Locate the cell with the specified text and output its [X, Y] center coordinate. 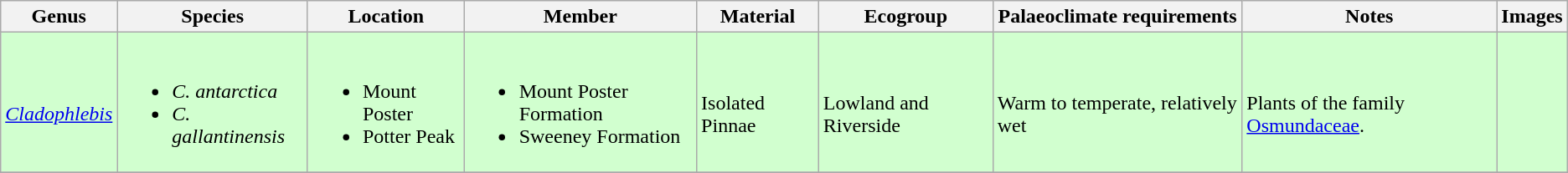
Plants of the family Osmundaceae. [1369, 102]
Material [758, 17]
Notes [1369, 17]
Warm to temperate, relatively wet [1117, 102]
C. antarcticaC. gallantinensis [213, 102]
Lowland and Riverside [905, 102]
Mount PosterPotter Peak [385, 102]
Location [385, 17]
Genus [59, 17]
Isolated Pinnae [758, 102]
Member [580, 17]
Palaeoclimate requirements [1117, 17]
Images [1533, 17]
Species [213, 17]
Cladophlebis [59, 102]
Ecogroup [905, 17]
Mount Poster FormationSweeney Formation [580, 102]
